Return (X, Y) of the center of cell containing provided text 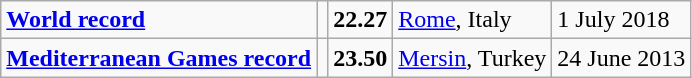
Mersin, Turkey (472, 58)
22.27 (360, 20)
24 June 2013 (622, 58)
23.50 (360, 58)
World record (159, 20)
Rome, Italy (472, 20)
1 July 2018 (622, 20)
Mediterranean Games record (159, 58)
